Return the [X, Y] coordinate for the center point of the cell that contains the specified text.  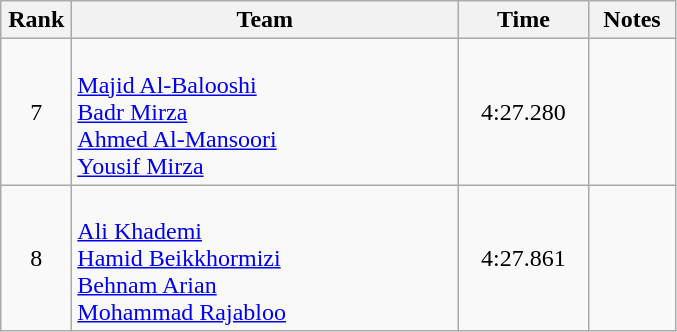
Majid Al-BalooshiBadr MirzaAhmed Al-MansooriYousif Mirza [265, 112]
4:27.861 [524, 258]
Notes [632, 20]
Team [265, 20]
4:27.280 [524, 112]
Rank [36, 20]
Time [524, 20]
7 [36, 112]
Ali KhademiHamid BeikkhormiziBehnam ArianMohammad Rajabloo [265, 258]
8 [36, 258]
